Locate the cell with the specified text and output its [X, Y] center coordinate. 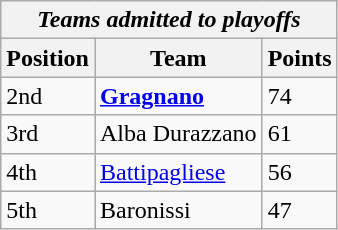
Gragnano [178, 96]
4th [48, 172]
47 [300, 210]
Teams admitted to playoffs [169, 20]
Team [178, 58]
Position [48, 58]
Alba Durazzano [178, 134]
Battipagliese [178, 172]
56 [300, 172]
2nd [48, 96]
Points [300, 58]
5th [48, 210]
Baronissi [178, 210]
3rd [48, 134]
74 [300, 96]
61 [300, 134]
